Extract the (x, y) coordinate from the center of the cell holding the provided text.  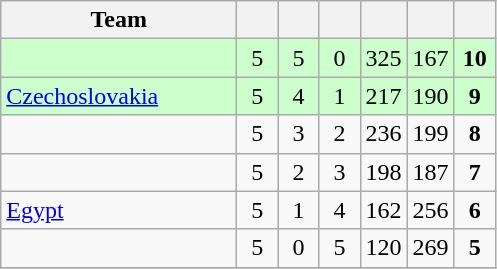
217 (384, 96)
Czechoslovakia (119, 96)
162 (384, 210)
325 (384, 58)
8 (474, 134)
269 (430, 248)
190 (430, 96)
6 (474, 210)
199 (430, 134)
198 (384, 172)
Team (119, 20)
187 (430, 172)
7 (474, 172)
10 (474, 58)
120 (384, 248)
9 (474, 96)
236 (384, 134)
167 (430, 58)
256 (430, 210)
Egypt (119, 210)
